Return the (x, y) coordinate for the center point of the cell that contains the specified text.  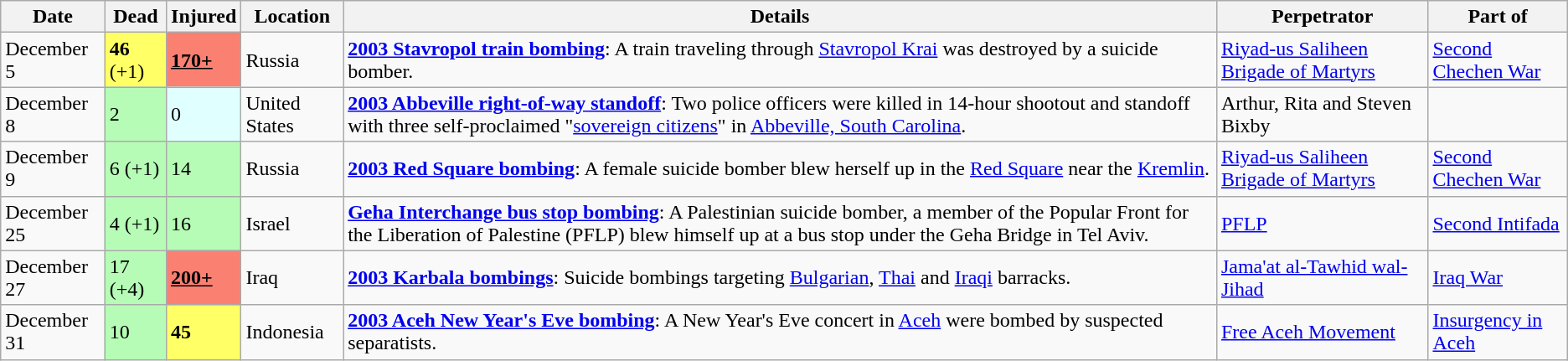
200+ (204, 278)
2003 Aceh New Year's Eve bombing: A New Year's Eve concert in Aceh were bombed by suspected separatists. (781, 332)
Arthur, Rita and Steven Bixby (1322, 114)
December 5 (53, 60)
December 27 (53, 278)
Location (292, 17)
December 8 (53, 114)
45 (204, 332)
Indonesia (292, 332)
170+ (204, 60)
Part of (1498, 17)
PFLP (1322, 223)
Iraq (292, 278)
Details (781, 17)
2003 Stavropol train bombing: A train traveling through Stavropol Krai was destroyed by a suicide bomber. (781, 60)
December 31 (53, 332)
Jama'at al-Tawhid wal-Jihad (1322, 278)
Insurgency in Aceh (1498, 332)
2 (136, 114)
December 9 (53, 169)
10 (136, 332)
Injured (204, 17)
Free Aceh Movement (1322, 332)
United States (292, 114)
Second Intifada (1498, 223)
17 (+4) (136, 278)
16 (204, 223)
46 (+1) (136, 60)
Israel (292, 223)
2003 Red Square bombing: A female suicide bomber blew herself up in the Red Square near the Kremlin. (781, 169)
Dead (136, 17)
December 25 (53, 223)
4 (+1) (136, 223)
6 (+1) (136, 169)
Perpetrator (1322, 17)
14 (204, 169)
Iraq War (1498, 278)
2003 Karbala bombings: Suicide bombings targeting Bulgarian, Thai and Iraqi barracks. (781, 278)
Date (53, 17)
0 (204, 114)
